Return the [X, Y] coordinate for the center point of the cell that contains the specified text.  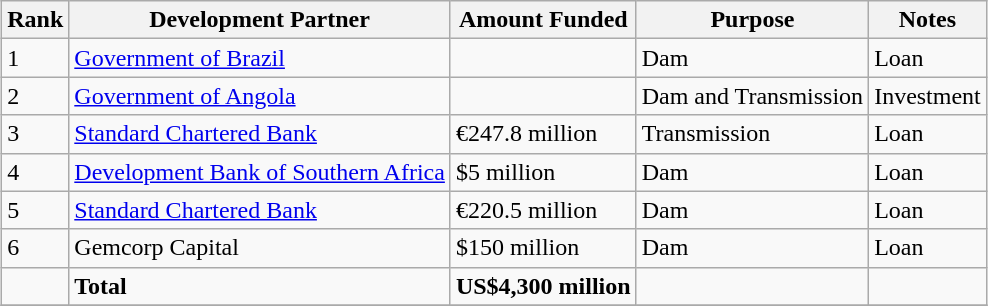
Investment [928, 96]
3 [36, 134]
4 [36, 172]
Development Bank of Southern Africa [260, 172]
5 [36, 210]
Total [260, 286]
$5 million [543, 172]
$150 million [543, 248]
1 [36, 58]
Rank [36, 20]
Amount Funded [543, 20]
€220.5 million [543, 210]
Purpose [752, 20]
Government of Brazil [260, 58]
Development Partner [260, 20]
Dam and Transmission [752, 96]
€247.8 million [543, 134]
Gemcorp Capital [260, 248]
US$4,300 million [543, 286]
Transmission [752, 134]
Government of Angola [260, 96]
Notes [928, 20]
6 [36, 248]
2 [36, 96]
